For the text-containing cell, return its midpoint in [x, y] coordinate format. 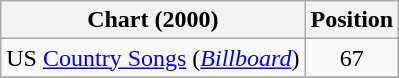
Chart (2000) [153, 20]
67 [352, 58]
Position [352, 20]
US Country Songs (Billboard) [153, 58]
